Detect which cell encompasses the target text, then output its (x, y) center coordinate. 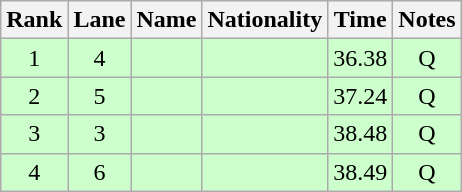
38.48 (360, 134)
6 (100, 172)
Lane (100, 20)
38.49 (360, 172)
Notes (427, 20)
36.38 (360, 58)
5 (100, 96)
2 (34, 96)
Nationality (265, 20)
Rank (34, 20)
Name (166, 20)
37.24 (360, 96)
1 (34, 58)
Time (360, 20)
